Capture the cell that displays the provided text and extract its (X, Y) central coordinate. 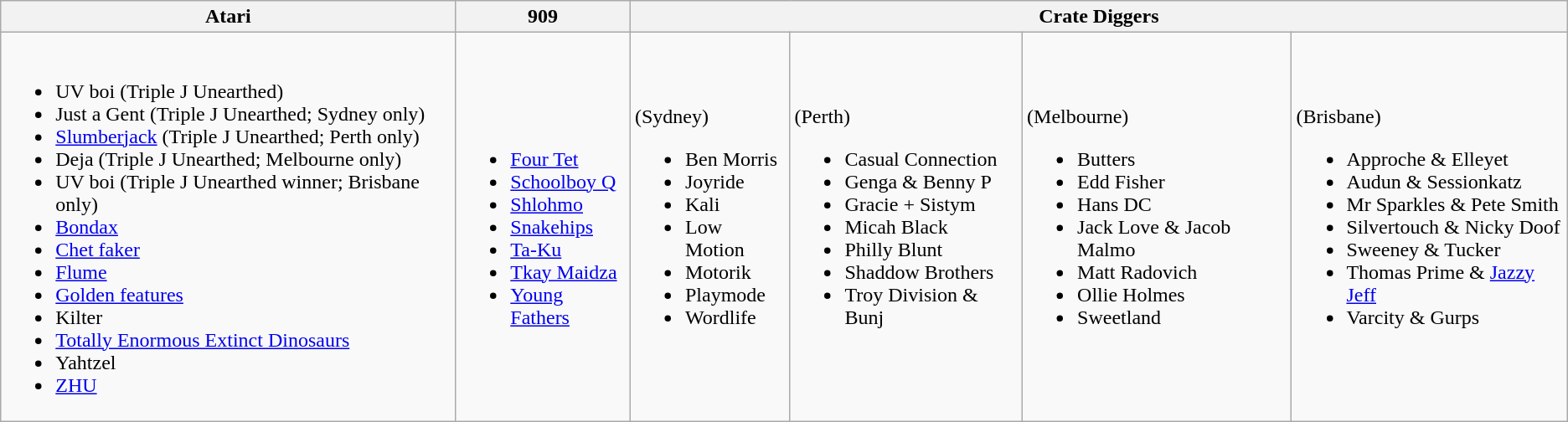
(Sydney)Ben MorrisJoyrideKaliLow MotionMotorikPlaymodeWordlife (709, 227)
909 (543, 17)
Four TetSchoolboy QShlohmoSnakehipsTa-KuTkay MaidzaYoung Fathers (543, 227)
Atari (228, 17)
Crate Diggers (1099, 17)
(Melbourne)ButtersEdd FisherHans DCJack Love & Jacob MalmoMatt RadovichOllie HolmesSweetland (1158, 227)
(Perth)Casual ConnectionGenga & Benny PGracie + SistymMicah BlackPhilly BluntShaddow BrothersTroy Division & Bunj (906, 227)
